Extract the [x, y] coordinate from the center of the cell holding the provided text.  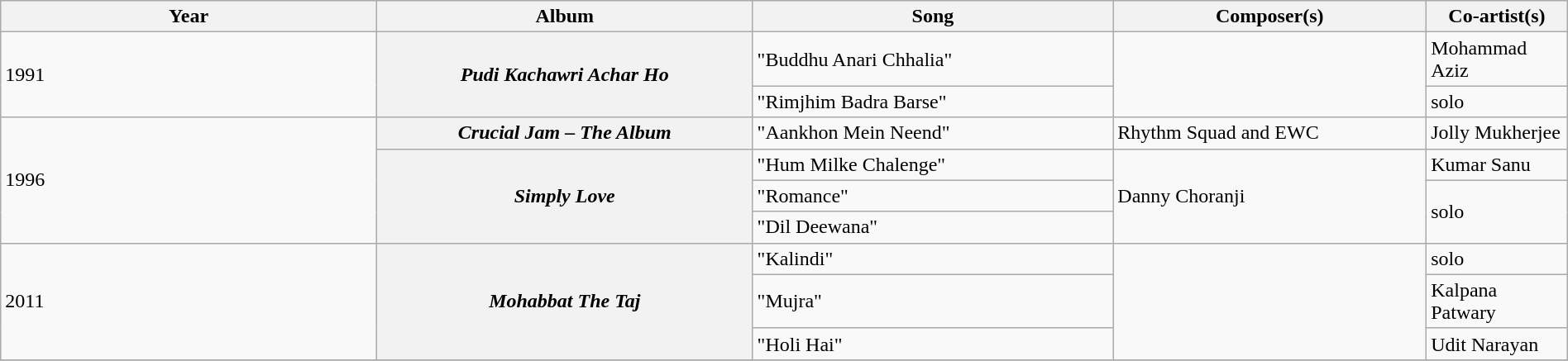
Song [933, 17]
Simply Love [564, 196]
1996 [189, 180]
Crucial Jam – The Album [564, 133]
Year [189, 17]
"Aankhon Mein Neend" [933, 133]
2011 [189, 301]
Kalpana Patwary [1497, 301]
"Buddhu Anari Chhalia" [933, 59]
1991 [189, 74]
"Dil Deewana" [933, 227]
"Hum Milke Chalenge" [933, 164]
Udit Narayan [1497, 344]
Pudi Kachawri Achar Ho [564, 74]
Album [564, 17]
Mohammad Aziz [1497, 59]
"Romance" [933, 196]
Mohabbat The Taj [564, 301]
Rhythm Squad and EWC [1270, 133]
"Holi Hai" [933, 344]
"Rimjhim Badra Barse" [933, 102]
Danny Choranji [1270, 196]
Composer(s) [1270, 17]
"Kalindi" [933, 259]
Jolly Mukherjee [1497, 133]
Kumar Sanu [1497, 164]
"Mujra" [933, 301]
Co-artist(s) [1497, 17]
